Extract the (X, Y) coordinate from the center of the cell holding the provided text.  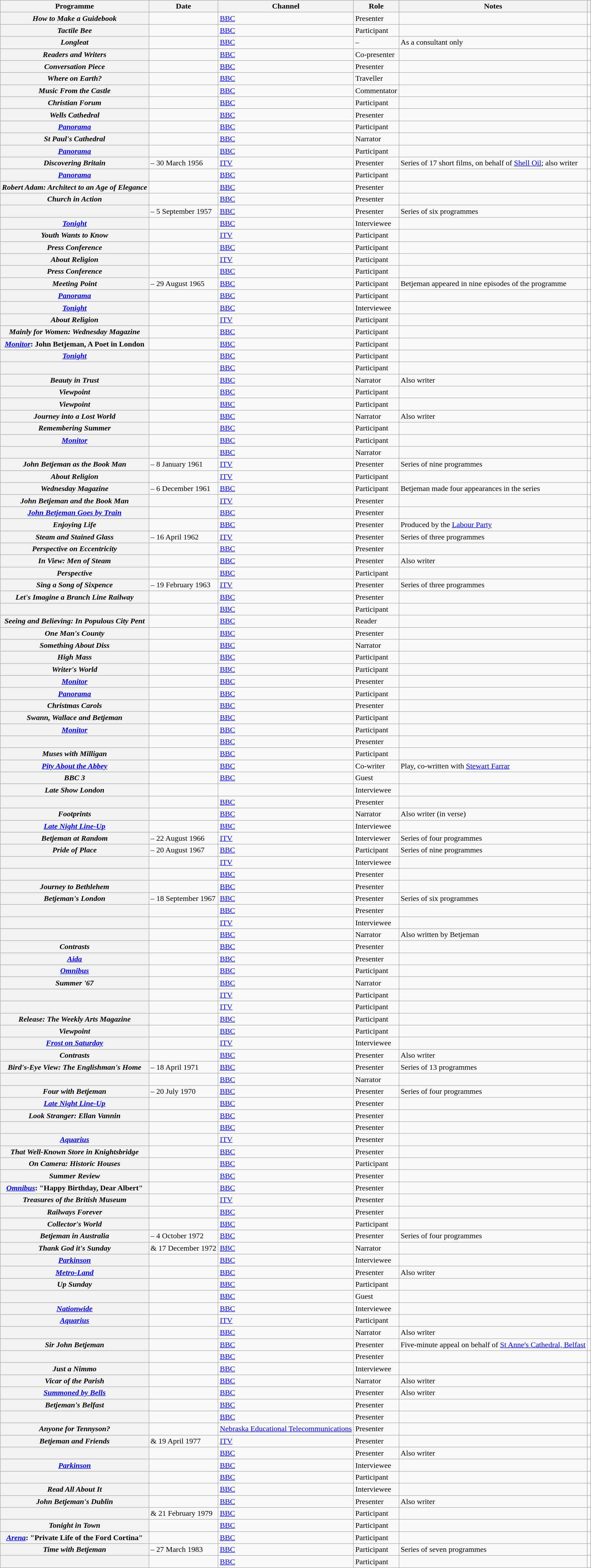
Where on Earth? (75, 79)
Traveller (376, 79)
Swann, Wallace and Betjeman (75, 717)
Pity About the Abbey (75, 766)
Summer Review (75, 1176)
Vicar of the Parish (75, 1381)
Reader (376, 621)
Something About Diss (75, 645)
Four with Betjeman (75, 1091)
Read All About It (75, 1489)
Nationwide (75, 1309)
That Well-Known Store in Knightsbridge (75, 1152)
Tactile Bee (75, 30)
Up Sunday (75, 1284)
As a consultant only (493, 42)
Journey to Bethlehem (75, 886)
Co-writer (376, 766)
Footprints (75, 814)
Conversation Piece (75, 67)
Collector's World (75, 1224)
Bird's-Eye View: The Englishman's Home (75, 1067)
John Betjeman as the Book Man (75, 464)
Betjeman made four appearances in the series (493, 488)
Seeing and Believing: In Populous City Pent (75, 621)
Perspective on Eccentricity (75, 549)
Frost on Saturday (75, 1043)
Meeting Point (75, 284)
Series of seven programmes (493, 1550)
Five-minute appeal on behalf of St Anne's Cathedral, Belfast (493, 1345)
John Betjeman's Dublin (75, 1501)
Wednesday Magazine (75, 488)
– 4 October 1972 (183, 1236)
Steam and Stained Glass (75, 537)
On Camera: Historic Houses (75, 1164)
– 20 August 1967 (183, 850)
Omnibus (75, 971)
Release: The Weekly Arts Magazine (75, 1019)
– 5 September 1957 (183, 211)
– 27 March 1983 (183, 1550)
Sir John Betjeman (75, 1345)
In View: Men of Steam (75, 561)
Muses with Milligan (75, 754)
– 8 January 1961 (183, 464)
Pride of Place (75, 850)
Channel (286, 6)
Writer's World (75, 669)
Summoned by Bells (75, 1393)
– 20 July 1970 (183, 1091)
Play, co-written with Stewart Farrar (493, 766)
Betjeman and Friends (75, 1441)
Notes (493, 6)
Music From the Castle (75, 91)
Look Stranger: Ellan Vannin (75, 1115)
Produced by the Labour Party (493, 525)
– 22 August 1966 (183, 838)
Wells Cathedral (75, 115)
Robert Adam: Architect to an Age of Elegance (75, 187)
– 6 December 1961 (183, 488)
Discovering Britain (75, 163)
– 29 August 1965 (183, 284)
Longleat (75, 42)
Betjeman in Australia (75, 1236)
Youth Wants to Know (75, 235)
BBC 3 (75, 778)
Betjeman's London (75, 898)
Let's Imagine a Branch Line Railway (75, 597)
Programme (75, 6)
Tonight in Town (75, 1526)
Late Show London (75, 790)
Omnibus: "Happy Birthday, Dear Albert" (75, 1188)
Summer '67 (75, 983)
& 21 February 1979 (183, 1514)
St Paul's Cathedral (75, 139)
Role (376, 6)
Betjeman's Belfast (75, 1405)
Also written by Betjeman (493, 935)
John Betjeman Goes by Train (75, 513)
– (376, 42)
Readers and Writers (75, 54)
Series of 17 short films, on behalf of Shell Oil; also writer (493, 163)
Christian Forum (75, 103)
Remembering Summer (75, 428)
Aida (75, 959)
Betjeman appeared in nine episodes of the programme (493, 284)
Sing a Song of Sixpence (75, 585)
Commentator (376, 91)
Christmas Carols (75, 705)
Metro-Land (75, 1272)
– 16 April 1962 (183, 537)
Just a Nimmo (75, 1369)
Series of 13 programmes (493, 1067)
Treasures of the British Museum (75, 1200)
– 18 September 1967 (183, 898)
Perspective (75, 573)
Monitor: John Betjeman, A Poet in London (75, 344)
Nebraska Educational Telecommunications (286, 1429)
John Betjeman and the Book Man (75, 500)
Anyone for Tennyson? (75, 1429)
Mainly for Women: Wednesday Magazine (75, 332)
Beauty in Trust (75, 380)
– 18 April 1971 (183, 1067)
Enjoying Life (75, 525)
& 17 December 1972 (183, 1248)
Journey into a Lost World (75, 416)
– 19 February 1963 (183, 585)
High Mass (75, 657)
Also writer (in verse) (493, 814)
How to Make a Guidebook (75, 18)
Time with Betjeman (75, 1550)
Church in Action (75, 199)
Interviewer (376, 838)
Thank God it's Sunday (75, 1248)
Betjeman at Random (75, 838)
Arena: "Private Life of the Ford Cortina" (75, 1538)
& 19 April 1977 (183, 1441)
Co-presenter (376, 54)
– 30 March 1956 (183, 163)
Date (183, 6)
One Man's County (75, 633)
Railways Forever (75, 1212)
